Search for the cell housing the specified text and yield its [X, Y] center coordinate. 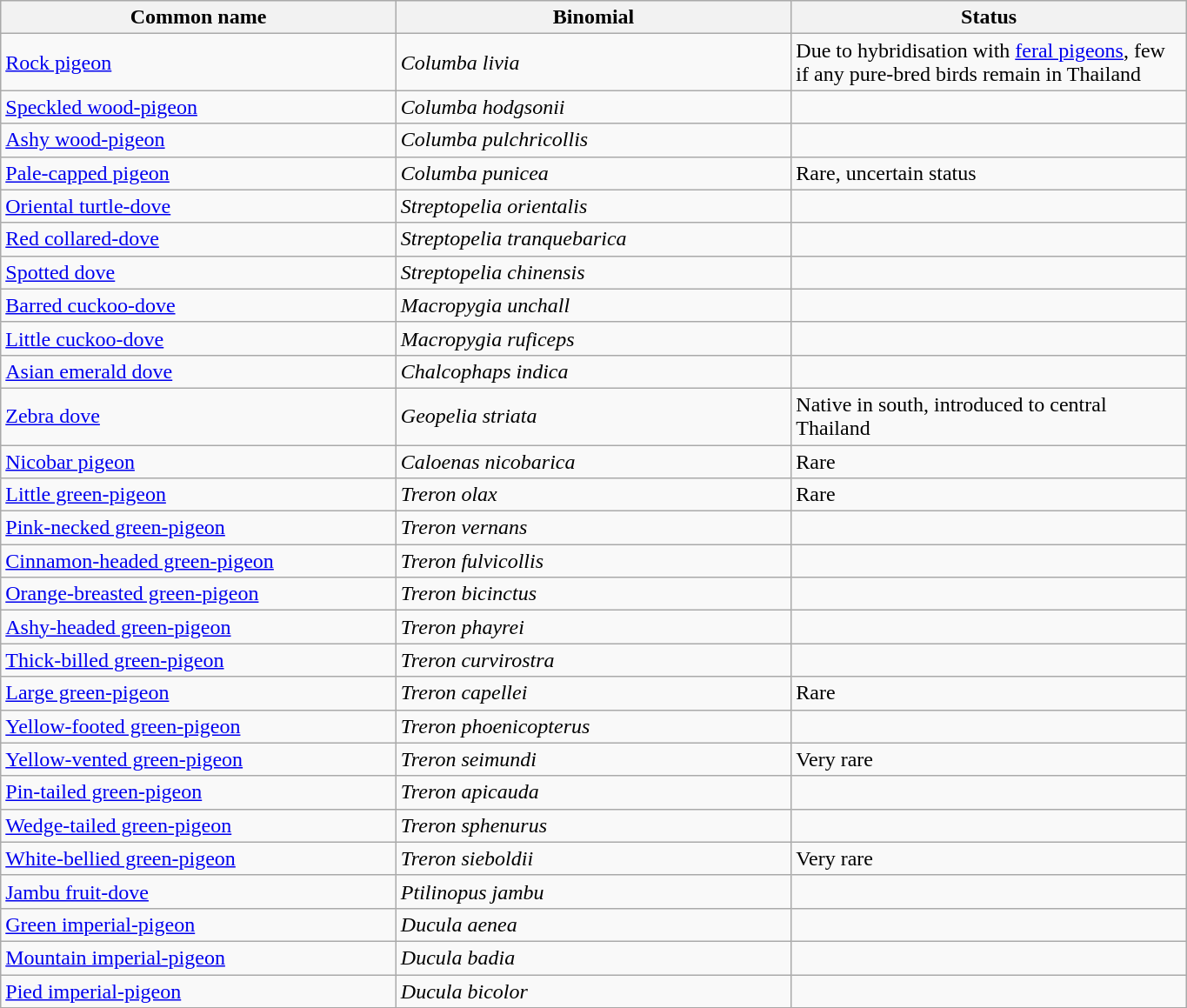
Columba punicea [593, 173]
Geopelia striata [593, 416]
Treron olax [593, 495]
Wedge-tailed green-pigeon [198, 825]
Streptopelia tranquebarica [593, 239]
Ptilinopus jambu [593, 891]
Due to hybridisation with feral pigeons, few if any pure-bred birds remain in Thailand [990, 63]
Treron capellei [593, 693]
Treron vernans [593, 528]
Pied imperial-pigeon [198, 991]
Little green-pigeon [198, 495]
Columba livia [593, 63]
Ashy-headed green-pigeon [198, 627]
Ducula aenea [593, 925]
Pink-necked green-pigeon [198, 528]
Binomial [593, 17]
Little cuckoo-dove [198, 338]
Common name [198, 17]
Asian emerald dove [198, 371]
Chalcophaps indica [593, 371]
Ducula badia [593, 958]
Streptopelia orientalis [593, 206]
Columba hodgsonii [593, 107]
Orange-breasted green-pigeon [198, 594]
Rock pigeon [198, 63]
Treron bicinctus [593, 594]
Ducula bicolor [593, 991]
Nicobar pigeon [198, 462]
Yellow-vented green-pigeon [198, 759]
Cinnamon-headed green-pigeon [198, 561]
Treron curvirostra [593, 660]
Treron fulvicollis [593, 561]
Treron apicauda [593, 792]
Large green-pigeon [198, 693]
Macropygia ruficeps [593, 338]
Streptopelia chinensis [593, 272]
Barred cuckoo-dove [198, 305]
Ashy wood-pigeon [198, 140]
Zebra dove [198, 416]
Jambu fruit-dove [198, 891]
Treron seimundi [593, 759]
Speckled wood-pigeon [198, 107]
Rare, uncertain status [990, 173]
Thick-billed green-pigeon [198, 660]
White-bellied green-pigeon [198, 858]
Pin-tailed green-pigeon [198, 792]
Treron phoenicopterus [593, 726]
Macropygia unchall [593, 305]
Treron phayrei [593, 627]
Mountain imperial-pigeon [198, 958]
Native in south, introduced to central Thailand [990, 416]
Pale-capped pigeon [198, 173]
Status [990, 17]
Treron sphenurus [593, 825]
Spotted dove [198, 272]
Caloenas nicobarica [593, 462]
Green imperial-pigeon [198, 925]
Yellow-footed green-pigeon [198, 726]
Treron sieboldii [593, 858]
Columba pulchricollis [593, 140]
Red collared-dove [198, 239]
Oriental turtle-dove [198, 206]
